Identify which cell holds the provided text, then report its (x, y) central coordinate. 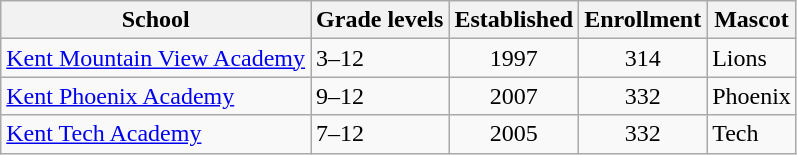
2005 (514, 134)
Kent Phoenix Academy (156, 96)
Enrollment (643, 20)
Tech (752, 134)
3–12 (380, 58)
Grade levels (380, 20)
9–12 (380, 96)
Lions (752, 58)
Mascot (752, 20)
Phoenix (752, 96)
Kent Tech Academy (156, 134)
School (156, 20)
Kent Mountain View Academy (156, 58)
2007 (514, 96)
314 (643, 58)
1997 (514, 58)
Established (514, 20)
7–12 (380, 134)
